Output the (X, Y) coordinate of the center of the cell containing the given text.  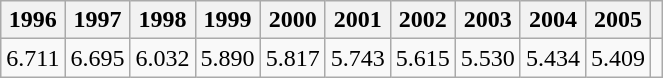
2000 (292, 20)
1997 (98, 20)
5.409 (618, 58)
6.032 (162, 58)
5.817 (292, 58)
5.530 (488, 58)
5.743 (358, 58)
2002 (422, 20)
2001 (358, 20)
6.711 (33, 58)
2004 (552, 20)
5.890 (228, 58)
2005 (618, 20)
1999 (228, 20)
1998 (162, 20)
5.615 (422, 58)
2003 (488, 20)
1996 (33, 20)
5.434 (552, 58)
6.695 (98, 58)
